Capture the cell that displays the provided text and extract its [X, Y] central coordinate. 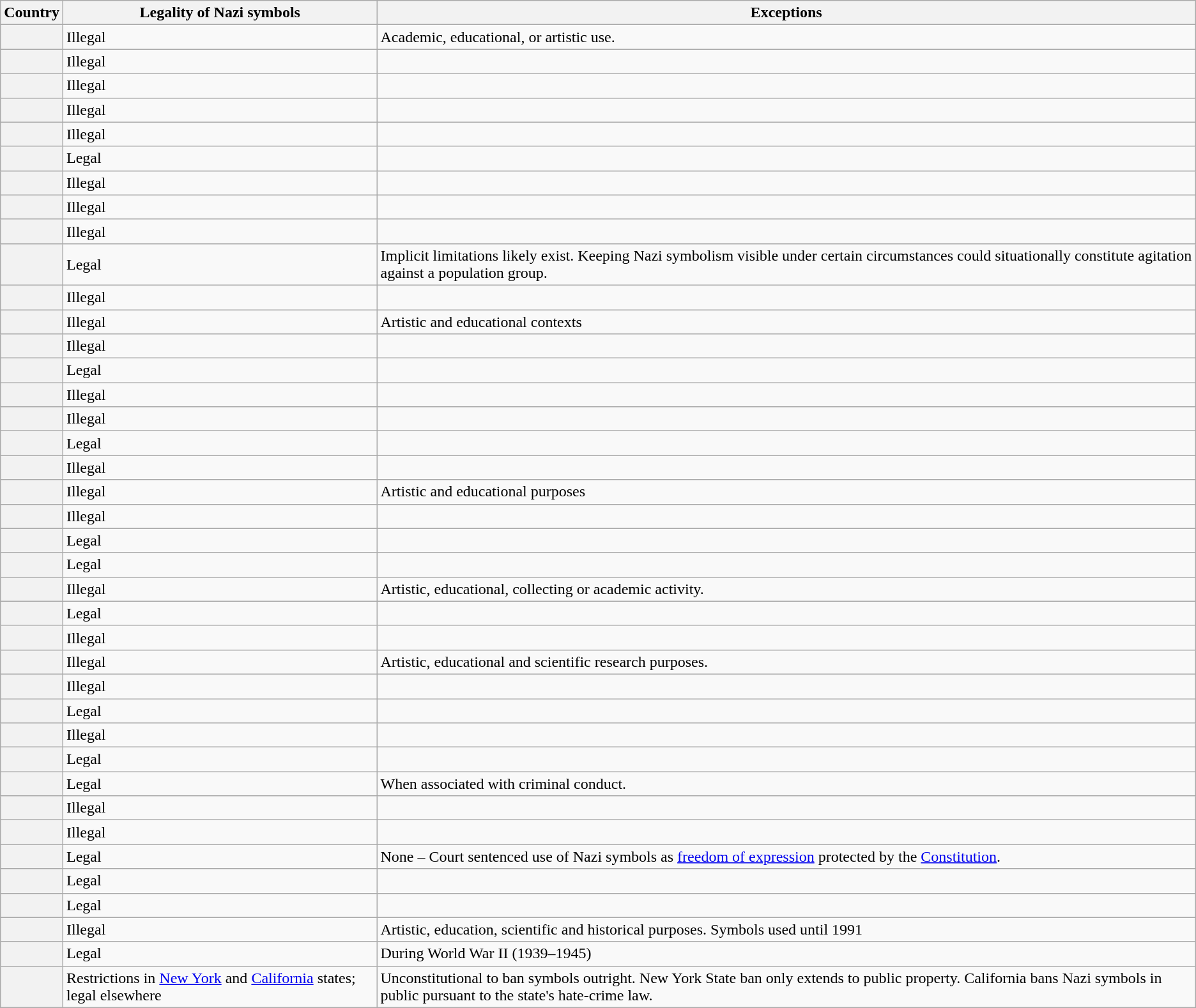
Artistic and educational purposes [786, 492]
Restrictions in New York and California states; legal elsewhere [220, 986]
When associated with criminal conduct. [786, 784]
Country [32, 13]
Artistic, educational and scientific research purposes. [786, 662]
Artistic, educational, collecting or academic activity. [786, 589]
Artistic and educational contexts [786, 321]
Legality of Nazi symbols [220, 13]
Exceptions [786, 13]
Artistic, education, scientific and historical purposes. Symbols used until 1991 [786, 929]
During World War II (1939–1945) [786, 954]
Academic, educational, or artistic use. [786, 37]
None – Court sentenced use of Nazi symbols as freedom of expression protected by the Constitution. [786, 857]
